For the text-containing cell, return its midpoint in (X, Y) coordinate format. 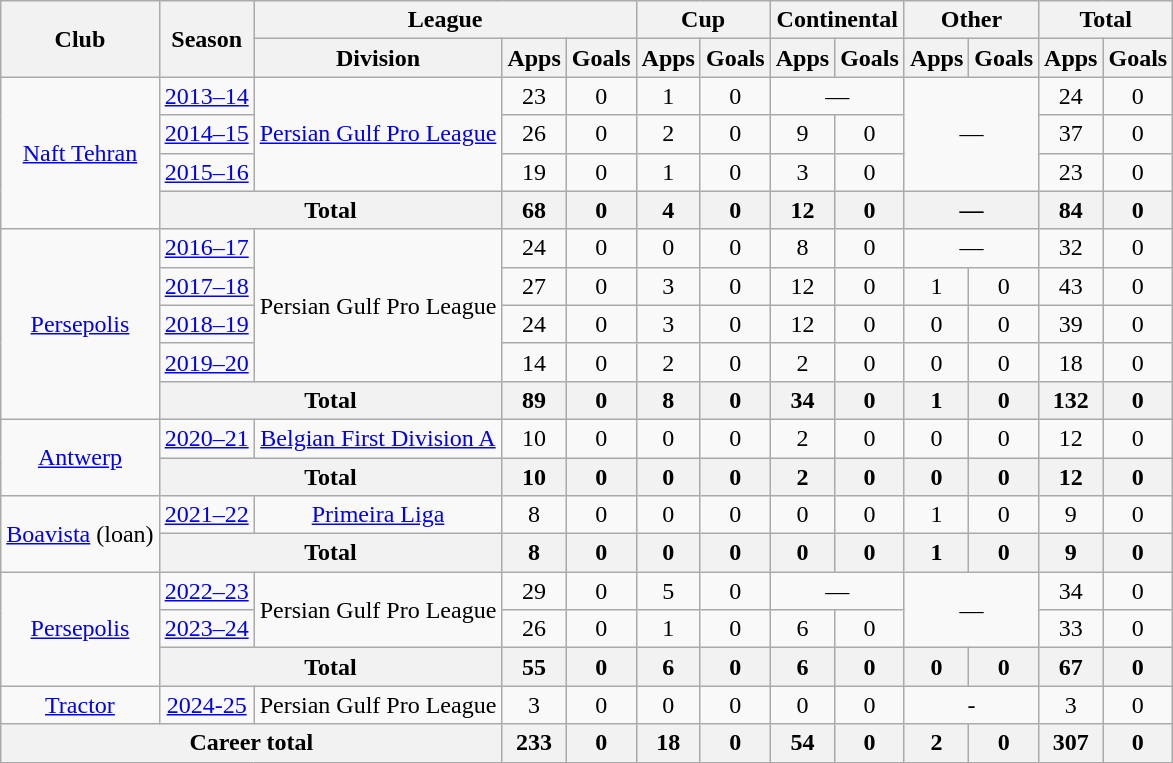
Antwerp (80, 457)
39 (1071, 324)
2022–23 (206, 591)
4 (668, 210)
2014–15 (206, 134)
2020–21 (206, 438)
2023–24 (206, 629)
14 (534, 362)
307 (1071, 743)
37 (1071, 134)
2016–17 (206, 248)
55 (534, 667)
27 (534, 286)
67 (1071, 667)
2018–19 (206, 324)
2019–20 (206, 362)
54 (802, 743)
29 (534, 591)
2013–14 (206, 96)
233 (534, 743)
Career total (252, 743)
Naft Tehran (80, 153)
- (971, 705)
68 (534, 210)
Division (378, 58)
2021–22 (206, 515)
2024-25 (206, 705)
Boavista (loan) (80, 534)
32 (1071, 248)
132 (1071, 400)
5 (668, 591)
Primeira Liga (378, 515)
Club (80, 39)
43 (1071, 286)
Tractor (80, 705)
League (445, 20)
Other (971, 20)
2015–16 (206, 172)
19 (534, 172)
Cup (703, 20)
84 (1071, 210)
Belgian First Division A (378, 438)
Continental (837, 20)
89 (534, 400)
2017–18 (206, 286)
33 (1071, 629)
Season (206, 39)
